Provide the (X, Y) coordinate of the cell's center where the given text is located.  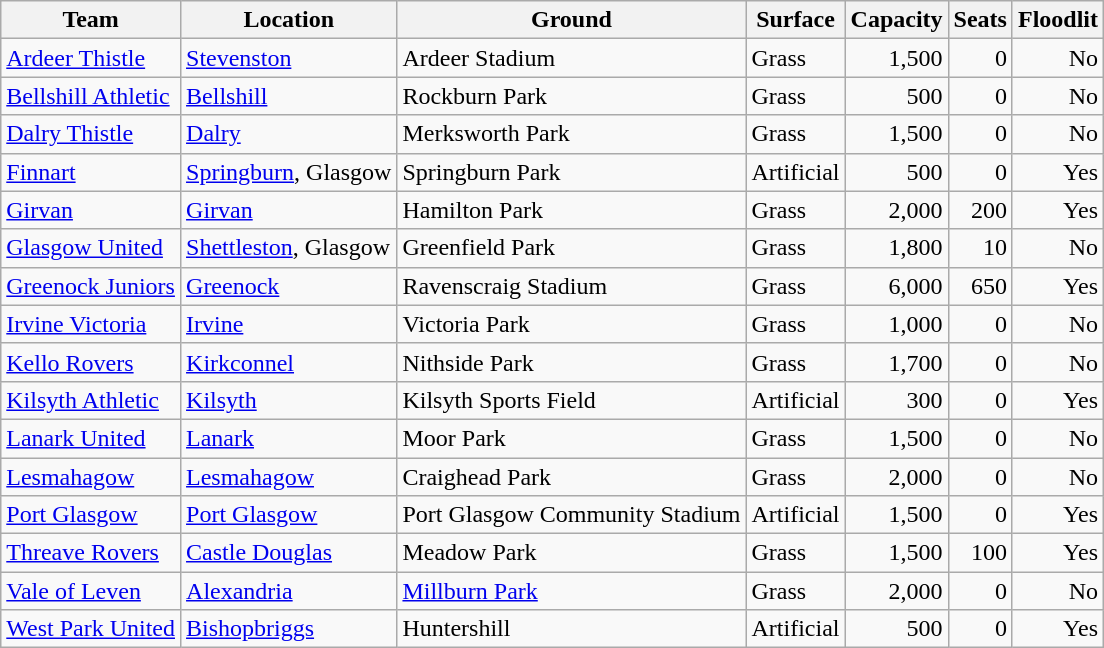
Ground (572, 20)
Vale of Leven (91, 591)
Team (91, 20)
10 (980, 248)
Kilsyth Sports Field (572, 400)
Moor Park (572, 438)
Greenock Juniors (91, 286)
Finnart (91, 172)
Lanark (289, 438)
Kilsyth Athletic (91, 400)
Merksworth Park (572, 134)
Meadow Park (572, 553)
Kello Rovers (91, 362)
Threave Rovers (91, 553)
Irvine (289, 324)
Springburn Park (572, 172)
Huntershill (572, 629)
1,000 (896, 324)
Stevenston (289, 58)
6,000 (896, 286)
Lanark United (91, 438)
Bellshill (289, 96)
Bishopbriggs (289, 629)
Capacity (896, 20)
200 (980, 210)
Dalry (289, 134)
650 (980, 286)
Greenfield Park (572, 248)
Springburn, Glasgow (289, 172)
Castle Douglas (289, 553)
Dalry Thistle (91, 134)
Victoria Park (572, 324)
Millburn Park (572, 591)
Glasgow United (91, 248)
Seats (980, 20)
Irvine Victoria (91, 324)
Location (289, 20)
Greenock (289, 286)
Kirkconnel (289, 362)
Port Glasgow Community Stadium (572, 515)
Shettleston, Glasgow (289, 248)
West Park United (91, 629)
Ardeer Thistle (91, 58)
Hamilton Park (572, 210)
1,700 (896, 362)
Ardeer Stadium (572, 58)
1,800 (896, 248)
Floodlit (1058, 20)
Alexandria (289, 591)
Craighead Park (572, 477)
Nithside Park (572, 362)
Kilsyth (289, 400)
Surface (796, 20)
Ravenscraig Stadium (572, 286)
Bellshill Athletic (91, 96)
300 (896, 400)
100 (980, 553)
Rockburn Park (572, 96)
